Find where the given text appears and provide that cell's center as [x, y] coordinate. 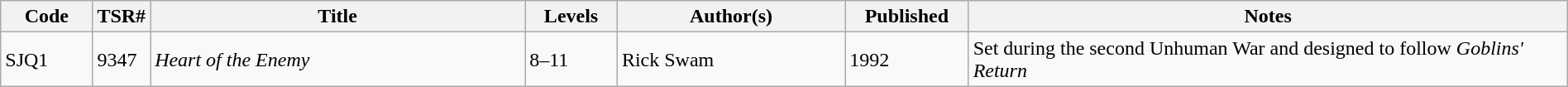
SJQ1 [46, 60]
8–11 [571, 60]
Code [46, 17]
Published [907, 17]
1992 [907, 60]
Set during the second Unhuman War and designed to follow Goblins' Return [1268, 60]
9347 [122, 60]
Levels [571, 17]
Rick Swam [731, 60]
Notes [1268, 17]
TSR# [122, 17]
Heart of the Enemy [337, 60]
Title [337, 17]
Author(s) [731, 17]
